From the cell containing the given text, extract its center point as (X, Y) coordinate. 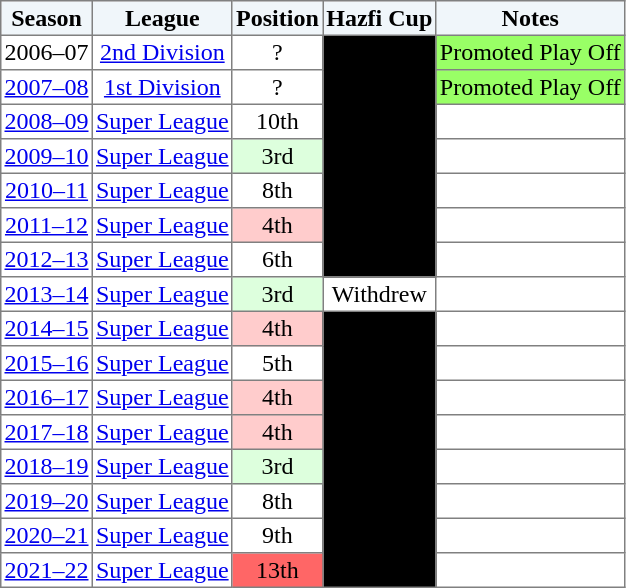
Season (47, 18)
2019–20 (47, 501)
2016–17 (47, 397)
2009–10 (47, 156)
2010–11 (47, 190)
Position (277, 18)
2017–18 (47, 432)
Withdrew (380, 294)
2021–22 (47, 570)
Hazfi Cup (380, 18)
6th (277, 259)
2006–07 (47, 52)
League (162, 18)
2011–12 (47, 225)
2020–21 (47, 535)
5th (277, 363)
2014–15 (47, 328)
10th (277, 121)
1st Division (162, 87)
2015–16 (47, 363)
2013–14 (47, 294)
Notes (530, 18)
2018–19 (47, 466)
13th (277, 570)
9th (277, 535)
2nd Division (162, 52)
2012–13 (47, 259)
2007–08 (47, 87)
2008–09 (47, 121)
